Determine the [x, y] coordinate at the center of the cell enclosing the given text.  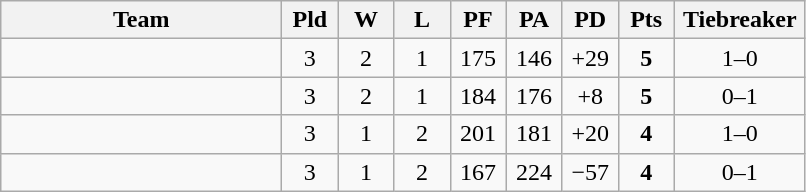
181 [534, 134]
224 [534, 172]
Pld [310, 20]
+8 [590, 96]
W [366, 20]
−57 [590, 172]
L [422, 20]
167 [478, 172]
146 [534, 58]
+20 [590, 134]
176 [534, 96]
Team [142, 20]
PF [478, 20]
201 [478, 134]
Pts [646, 20]
184 [478, 96]
Tiebreaker [740, 20]
175 [478, 58]
+29 [590, 58]
PD [590, 20]
PA [534, 20]
